From the cell containing the given text, extract its center point as (X, Y) coordinate. 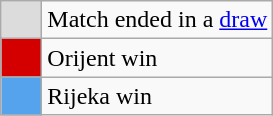
Orijent win (158, 58)
Match ended in a draw (158, 20)
Rijeka win (158, 96)
